Return the [x, y] coordinate for the center point of the cell that contains the specified text.  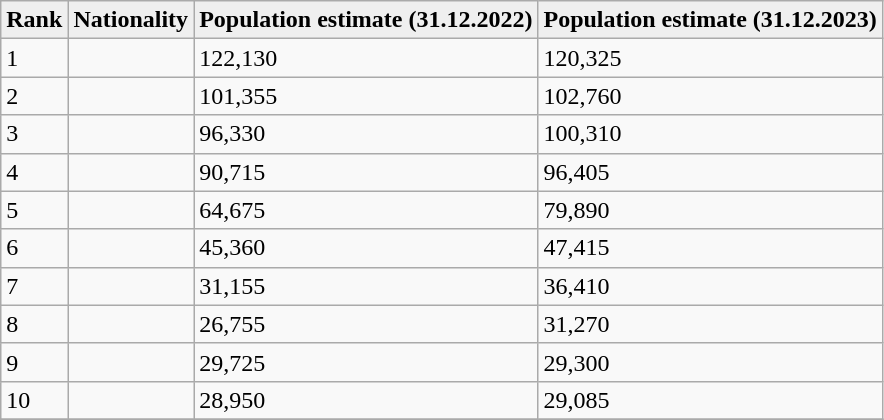
100,310 [710, 134]
7 [34, 286]
6 [34, 248]
96,330 [366, 134]
Rank [34, 20]
120,325 [710, 58]
79,890 [710, 210]
28,950 [366, 400]
9 [34, 362]
8 [34, 324]
2 [34, 96]
31,270 [710, 324]
Nationality [131, 20]
45,360 [366, 248]
1 [34, 58]
122,130 [366, 58]
64,675 [366, 210]
26,755 [366, 324]
47,415 [710, 248]
29,300 [710, 362]
Population estimate (31.12.2023) [710, 20]
101,355 [366, 96]
31,155 [366, 286]
90,715 [366, 172]
96,405 [710, 172]
5 [34, 210]
29,725 [366, 362]
102,760 [710, 96]
4 [34, 172]
3 [34, 134]
36,410 [710, 286]
29,085 [710, 400]
Population estimate (31.12.2022) [366, 20]
10 [34, 400]
